Extract the (x, y) coordinate from the center of the cell holding the provided text.  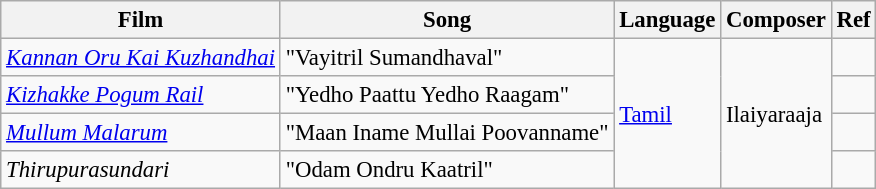
Ref (854, 20)
Ilaiyaraaja (776, 114)
Kizhakke Pogum Rail (141, 95)
"Maan Iname Mullai Poovanname" (446, 133)
Language (668, 20)
Kannan Oru Kai Kuzhandhai (141, 58)
Tamil (668, 114)
Film (141, 20)
"Odam Ondru Kaatril" (446, 170)
"Vayitril Sumandhaval" (446, 58)
Mullum Malarum (141, 133)
Thirupurasundari (141, 170)
Composer (776, 20)
"Yedho Paattu Yedho Raagam" (446, 95)
Song (446, 20)
